Capture the cell that displays the provided text and extract its [X, Y] central coordinate. 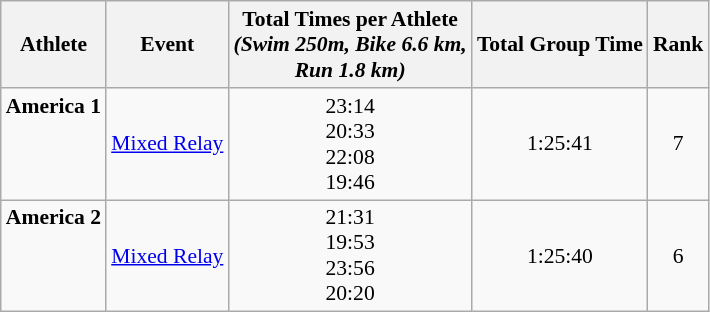
7 [678, 144]
1:25:40 [560, 256]
Rank [678, 44]
Total Times per Athlete (Swim 250m, Bike 6.6 km, Run 1.8 km) [350, 44]
America 1 [54, 144]
6 [678, 256]
Total Group Time [560, 44]
21:3119:5323:5620:20 [350, 256]
Event [167, 44]
Athlete [54, 44]
23:1420:3322:0819:46 [350, 144]
1:25:41 [560, 144]
America 2 [54, 256]
